Identify which cell holds the provided text, then report its (x, y) central coordinate. 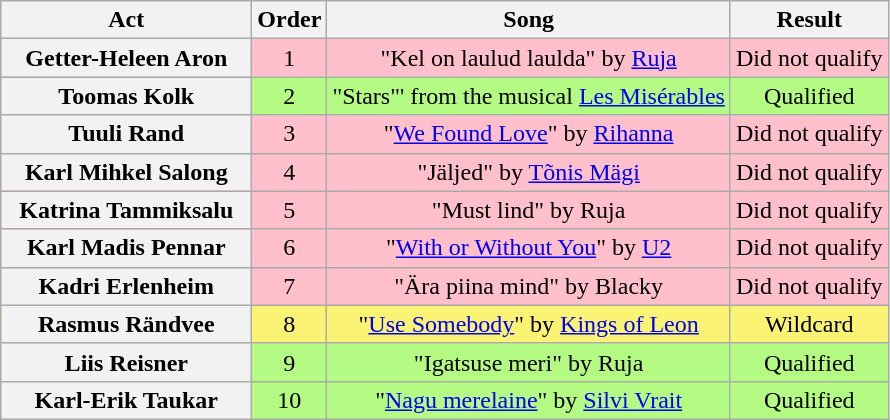
5 (290, 210)
7 (290, 286)
"Use Somebody" by Kings of Leon (529, 324)
"We Found Love" by Rihanna (529, 134)
Kadri Erlenheim (126, 286)
"Kel on laulud laulda" by Ruja (529, 58)
Karl Mihkel Salong (126, 172)
2 (290, 96)
Wildcard (809, 324)
"Stars"' from the musical Les Misérables (529, 96)
Toomas Kolk (126, 96)
Katrina Tammiksalu (126, 210)
"Nagu merelaine" by Silvi Vrait (529, 400)
Getter-Heleen Aron (126, 58)
6 (290, 248)
4 (290, 172)
Act (126, 20)
"With or Without You" by U2 (529, 248)
9 (290, 362)
Rasmus Rändvee (126, 324)
"Ära piina mind" by Blacky (529, 286)
Karl-Erik Taukar (126, 400)
8 (290, 324)
Tuuli Rand (126, 134)
"Must lind" by Ruja (529, 210)
"Igatsuse meri" by Ruja (529, 362)
Liis Reisner (126, 362)
Result (809, 20)
Song (529, 20)
Order (290, 20)
"Jäljed" by Tõnis Mägi (529, 172)
Karl Madis Pennar (126, 248)
3 (290, 134)
10 (290, 400)
1 (290, 58)
